Locate the cell with the specified text and output its (X, Y) center coordinate. 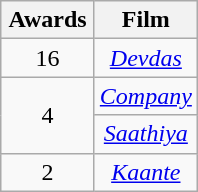
Devdas (146, 58)
Saathiya (146, 134)
2 (48, 172)
Film (146, 20)
Kaante (146, 172)
16 (48, 58)
Awards (48, 20)
4 (48, 115)
Company (146, 96)
